Detect which cell encompasses the target text, then output its [x, y] center coordinate. 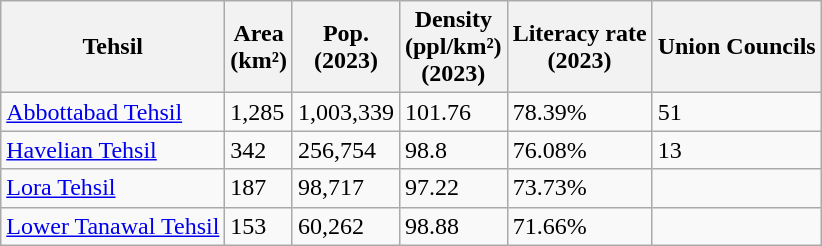
1,285 [259, 112]
76.08% [580, 150]
Abbottabad Tehsil [113, 112]
Literacy rate(2023) [580, 47]
Union Councils [736, 47]
97.22 [453, 188]
101.76 [453, 112]
Pop.(2023) [346, 47]
60,262 [346, 226]
153 [259, 226]
98.88 [453, 226]
Tehsil [113, 47]
256,754 [346, 150]
342 [259, 150]
51 [736, 112]
Density(ppl/km²)(2023) [453, 47]
1,003,339 [346, 112]
Havelian Tehsil [113, 150]
98.8 [453, 150]
73.73% [580, 188]
Lower Tanawal Tehsil [113, 226]
78.39% [580, 112]
71.66% [580, 226]
98,717 [346, 188]
13 [736, 150]
Area(km²) [259, 47]
Lora Tehsil [113, 188]
187 [259, 188]
